Pinpoint the cell where the given text exists, returning its (X, Y) midpoint coordinate. 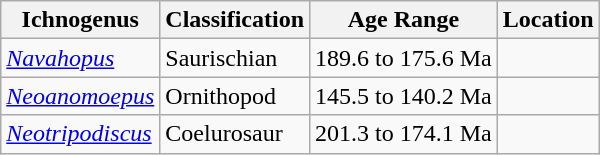
Classification (235, 20)
Coelurosaur (235, 134)
Ornithopod (235, 96)
145.5 to 140.2 Ma (404, 96)
Age Range (404, 20)
Saurischian (235, 58)
Neotripodiscus (80, 134)
Navahopus (80, 58)
189.6 to 175.6 Ma (404, 58)
Neoanomoepus (80, 96)
Ichnogenus (80, 20)
Location (548, 20)
201.3 to 174.1 Ma (404, 134)
